Determine the [X, Y] coordinate at the center of the cell enclosing the given text.  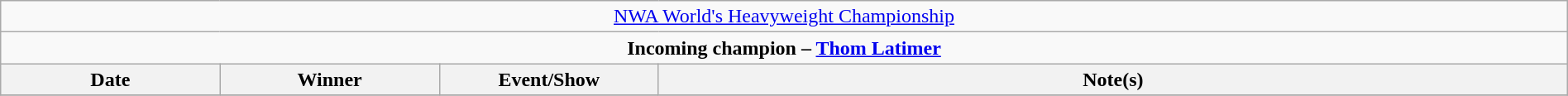
Event/Show [549, 79]
Note(s) [1113, 79]
Incoming champion – Thom Latimer [784, 48]
Winner [329, 79]
NWA World's Heavyweight Championship [784, 17]
Date [111, 79]
